Find where the given text appears and provide that cell's center as [x, y] coordinate. 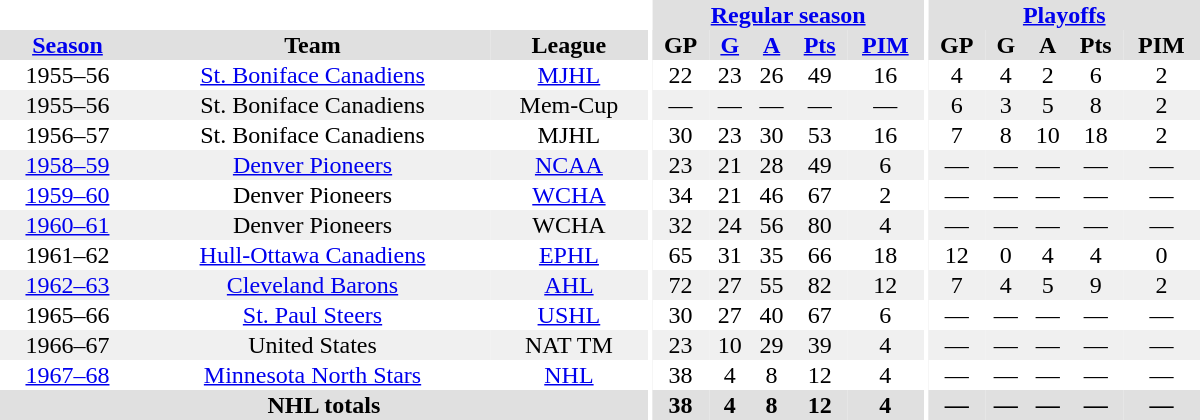
USHL [569, 315]
32 [680, 225]
26 [772, 75]
28 [772, 165]
1959–60 [68, 195]
United States [312, 345]
66 [820, 255]
29 [772, 345]
Minnesota North Stars [312, 375]
1966–67 [68, 345]
39 [820, 345]
3 [1006, 105]
53 [820, 135]
82 [820, 285]
Hull-Ottawa Canadiens [312, 255]
72 [680, 285]
22 [680, 75]
1962–63 [68, 285]
65 [680, 255]
NHL [569, 375]
Playoffs [1064, 15]
1960–61 [68, 225]
1965–66 [68, 315]
24 [730, 225]
31 [730, 255]
Mem-Cup [569, 105]
34 [680, 195]
Cleveland Barons [312, 285]
80 [820, 225]
NCAA [569, 165]
Season [68, 45]
1956–57 [68, 135]
46 [772, 195]
EPHL [569, 255]
55 [772, 285]
St. Paul Steers [312, 315]
9 [1096, 285]
1967–68 [68, 375]
NHL totals [324, 405]
Team [312, 45]
NAT TM [569, 345]
35 [772, 255]
1961–62 [68, 255]
40 [772, 315]
1958–59 [68, 165]
League [569, 45]
56 [772, 225]
Regular season [788, 15]
AHL [569, 285]
